For the text-containing cell, return its midpoint in (x, y) coordinate format. 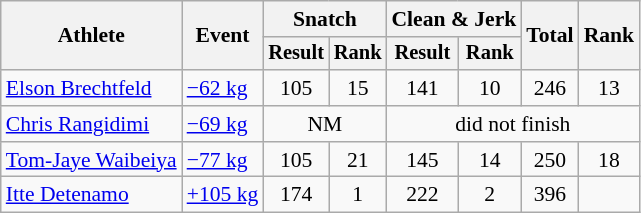
1 (358, 195)
13 (610, 88)
145 (422, 160)
2 (490, 195)
Clean & Jerk (454, 19)
NM (324, 124)
396 (550, 195)
222 (422, 195)
18 (610, 160)
Athlete (92, 36)
Itte Detenamo (92, 195)
246 (550, 88)
Total (550, 36)
Event (223, 36)
250 (550, 160)
Chris Rangidimi (92, 124)
did not finish (512, 124)
141 (422, 88)
21 (358, 160)
−62 kg (223, 88)
Snatch (324, 19)
14 (490, 160)
10 (490, 88)
Tom-Jaye Waibeiya (92, 160)
174 (296, 195)
Elson Brechtfeld (92, 88)
−69 kg (223, 124)
−77 kg (223, 160)
+105 kg (223, 195)
15 (358, 88)
